Identify which cell holds the provided text, then report its (x, y) central coordinate. 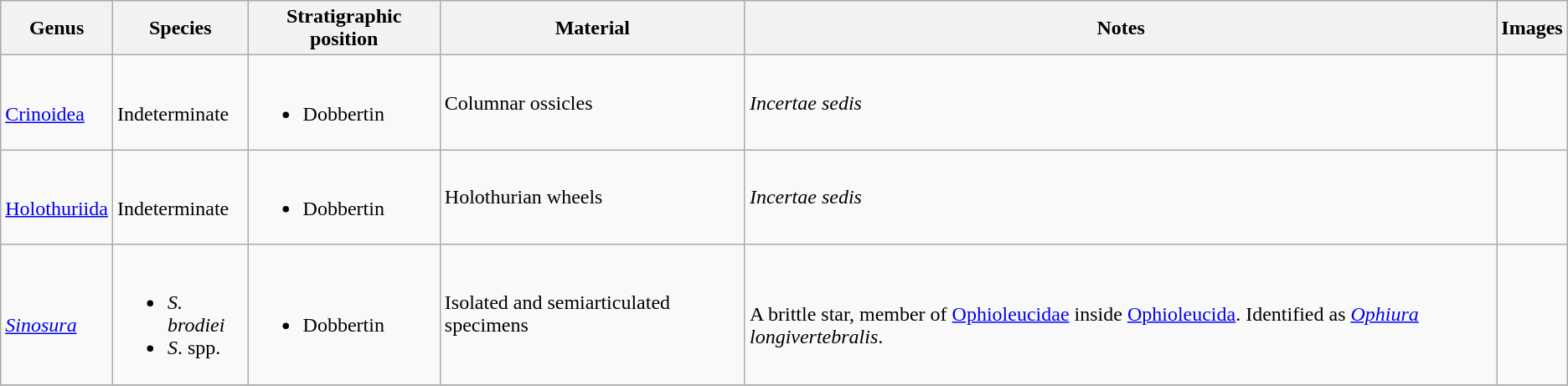
Species (180, 28)
Isolated and semiarticulated specimens (592, 315)
Images (1532, 28)
Columnar ossicles (592, 102)
Notes (1121, 28)
Crinoidea (57, 102)
Stratigraphic position (343, 28)
A brittle star, member of Ophioleucidae inside Ophioleucida. Identified as Ophiura longivertebralis. (1121, 315)
Material (592, 28)
Sinosura (57, 315)
Genus (57, 28)
Holothuriida (57, 198)
Holothurian wheels (592, 198)
S. brodieiS. spp. (180, 315)
